Locate the cell with the specified text and output its [x, y] center coordinate. 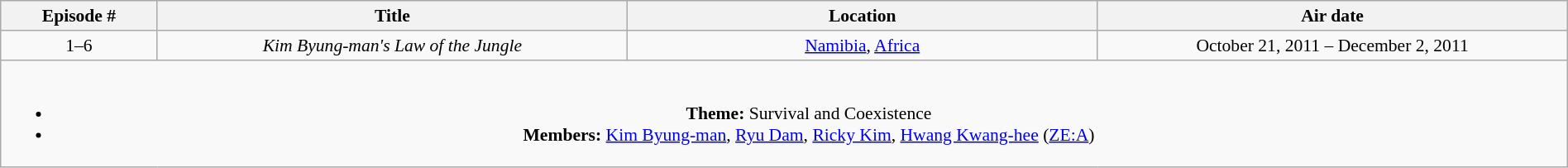
Title [392, 16]
Kim Byung-man's Law of the Jungle [392, 46]
Episode # [79, 16]
Location [863, 16]
Air date [1332, 16]
Theme: Survival and CoexistenceMembers: Kim Byung-man, Ryu Dam, Ricky Kim, Hwang Kwang-hee (ZE:A) [784, 113]
Namibia, Africa [863, 46]
October 21, 2011 – December 2, 2011 [1332, 46]
1–6 [79, 46]
